Search for the cell housing the specified text and yield its (X, Y) center coordinate. 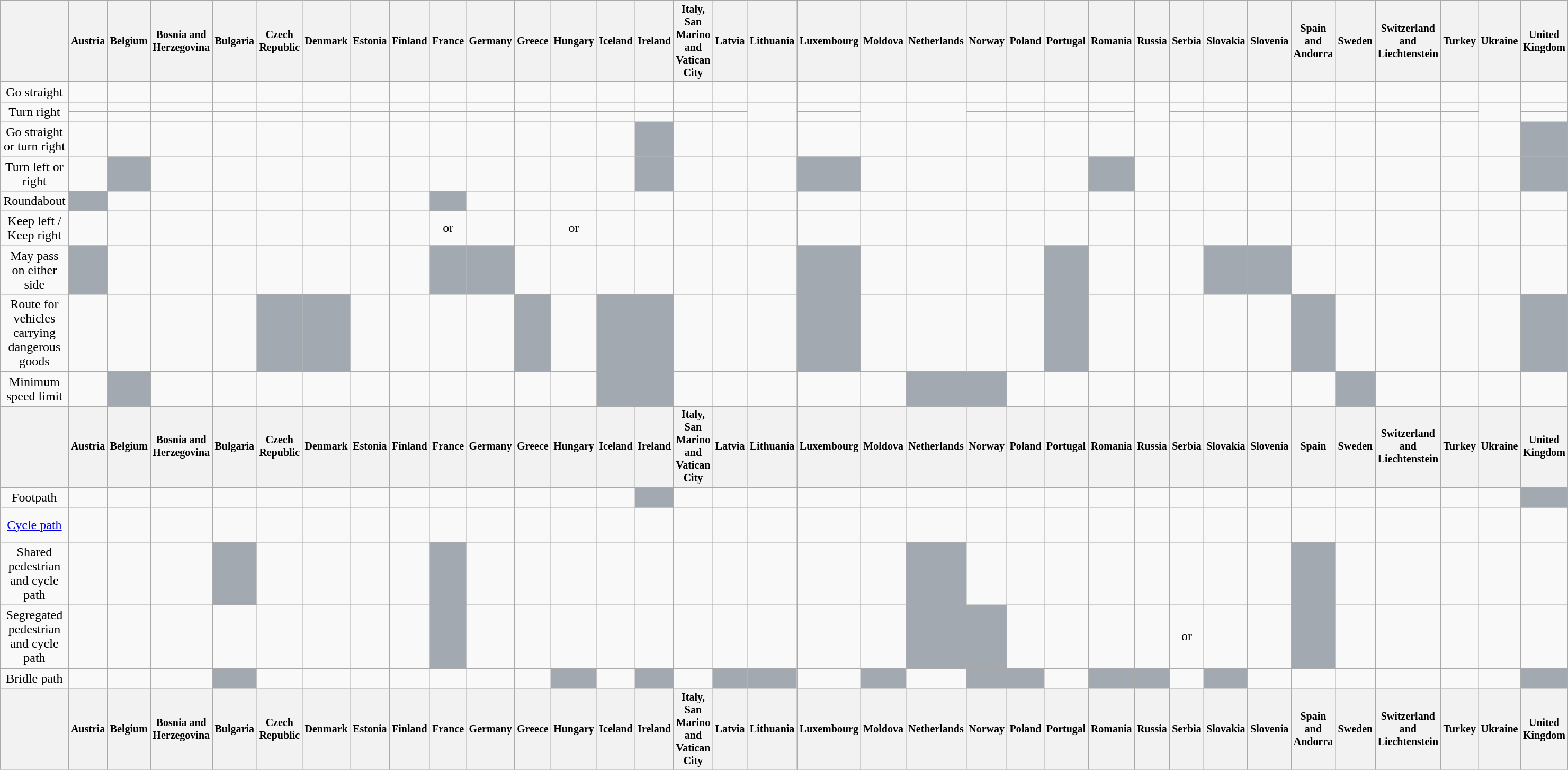
Segregated pedestrian and cycle path (34, 637)
Go straight (34, 92)
Shared pedestrian and cycle path (34, 573)
Keep left / Keep right (34, 229)
Footpath (34, 497)
Cycle path (34, 524)
Minimum speed limit (34, 389)
Spain (1313, 447)
Turn right (34, 112)
Turn left or right (34, 174)
Bridle path (34, 678)
Go straight or turn right (34, 139)
Roundabout (34, 201)
May pass on either side (34, 270)
Route for vehicles carrying dangerous goods (34, 333)
